Locate the cell with the specified text and output its (x, y) center coordinate. 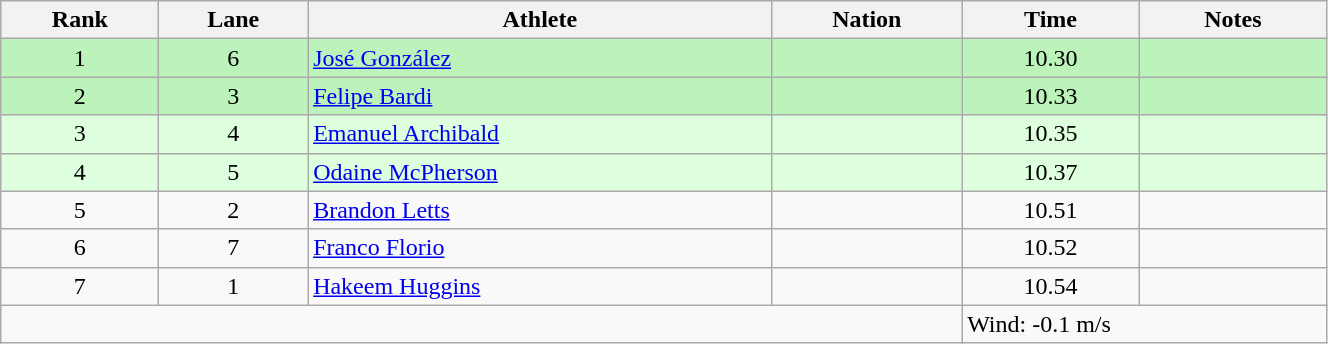
Hakeem Huggins (540, 286)
Felipe Bardi (540, 96)
10.35 (1051, 134)
Notes (1232, 20)
10.51 (1051, 210)
10.33 (1051, 96)
Rank (80, 20)
Franco Florio (540, 248)
José González (540, 58)
Time (1051, 20)
Emanuel Archibald (540, 134)
10.54 (1051, 286)
Wind: -0.1 m/s (1144, 324)
Nation (867, 20)
10.37 (1051, 172)
10.30 (1051, 58)
Athlete (540, 20)
Brandon Letts (540, 210)
Lane (234, 20)
10.52 (1051, 248)
Odaine McPherson (540, 172)
